Provide the [X, Y] coordinate of the cell's center where the given text is located.  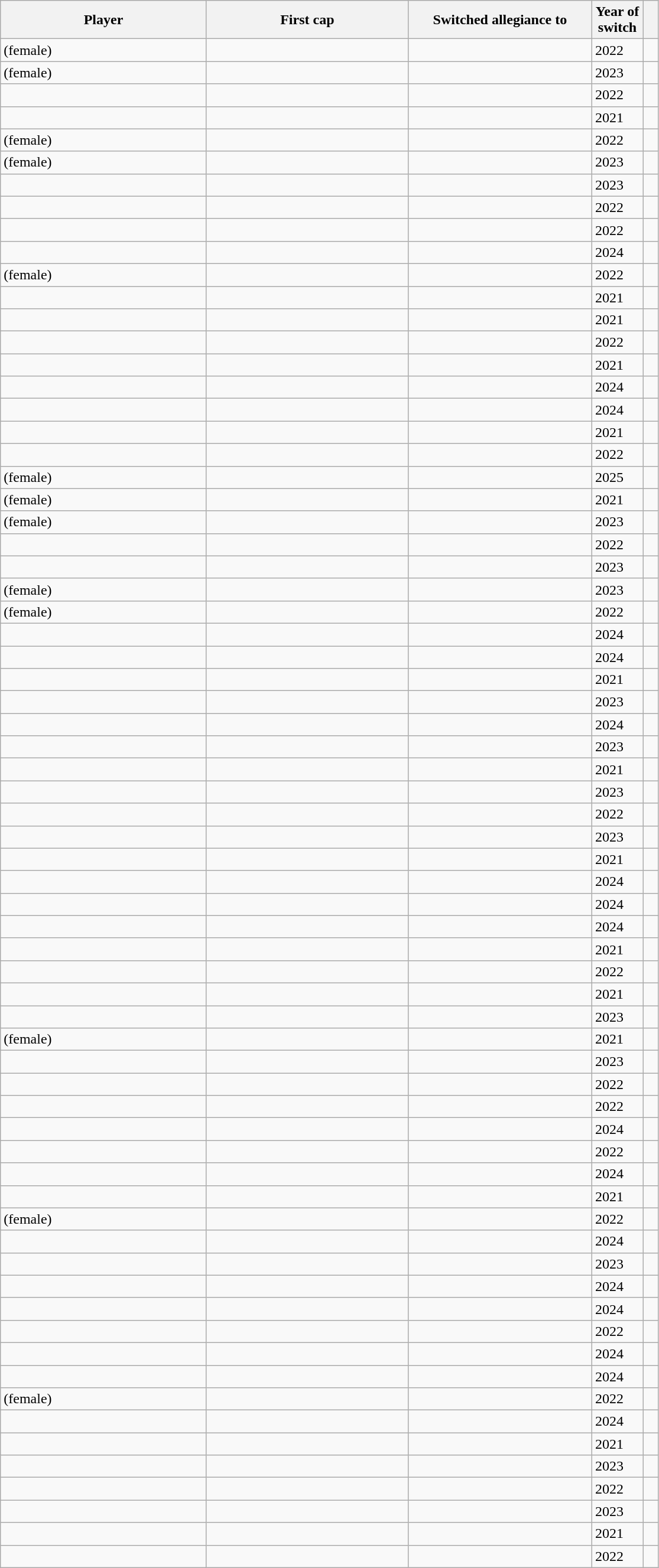
Year of switch [617, 20]
Player [104, 20]
2025 [617, 477]
First cap [307, 20]
Switched allegiance to [500, 20]
